From the cell containing the given text, extract its center point as [x, y] coordinate. 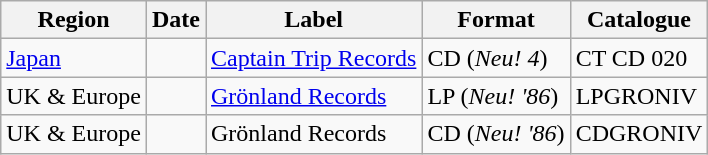
Region [74, 20]
CD (Neu! '86) [496, 134]
CDGRONIV [639, 134]
CT CD 020 [639, 58]
LPGRONIV [639, 96]
LP (Neu! '86) [496, 96]
Catalogue [639, 20]
Japan [74, 58]
CD (Neu! 4) [496, 58]
Captain Trip Records [314, 58]
Label [314, 20]
Date [176, 20]
Format [496, 20]
